Find where the given text appears and provide that cell's center as (x, y) coordinate. 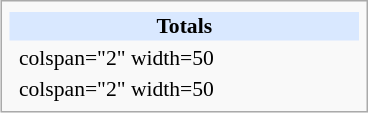
Totals (184, 26)
